Identify which cell holds the provided text, then report its [X, Y] central coordinate. 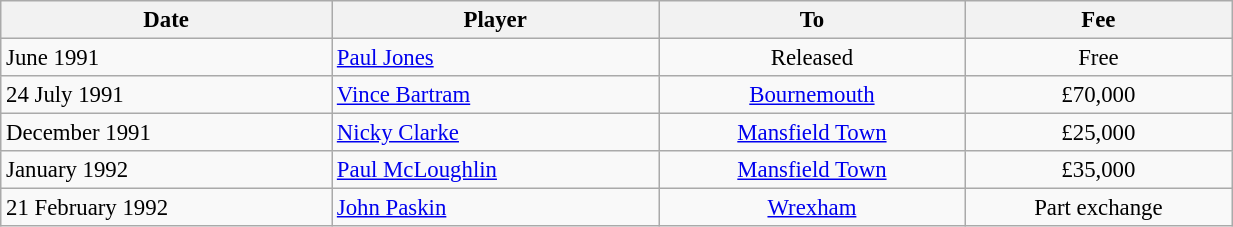
John Paskin [496, 208]
Paul Jones [496, 58]
£25,000 [1098, 133]
Released [812, 58]
Free [1098, 58]
£70,000 [1098, 95]
Nicky Clarke [496, 133]
Bournemouth [812, 95]
Part exchange [1098, 208]
Paul McLoughlin [496, 170]
January 1992 [166, 170]
Player [496, 20]
24 July 1991 [166, 95]
Fee [1098, 20]
21 February 1992 [166, 208]
Date [166, 20]
June 1991 [166, 58]
To [812, 20]
Vince Bartram [496, 95]
Wrexham [812, 208]
£35,000 [1098, 170]
December 1991 [166, 133]
